Return the (x, y) coordinate for the center point of the cell that contains the specified text.  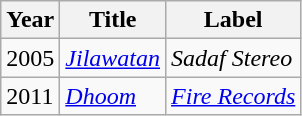
2011 (30, 96)
Year (30, 20)
Jilawatan (113, 58)
Fire Records (234, 96)
Dhoom (113, 96)
2005 (30, 58)
Label (234, 20)
Title (113, 20)
Sadaf Stereo (234, 58)
